Identify which cell holds the provided text, then report its [x, y] central coordinate. 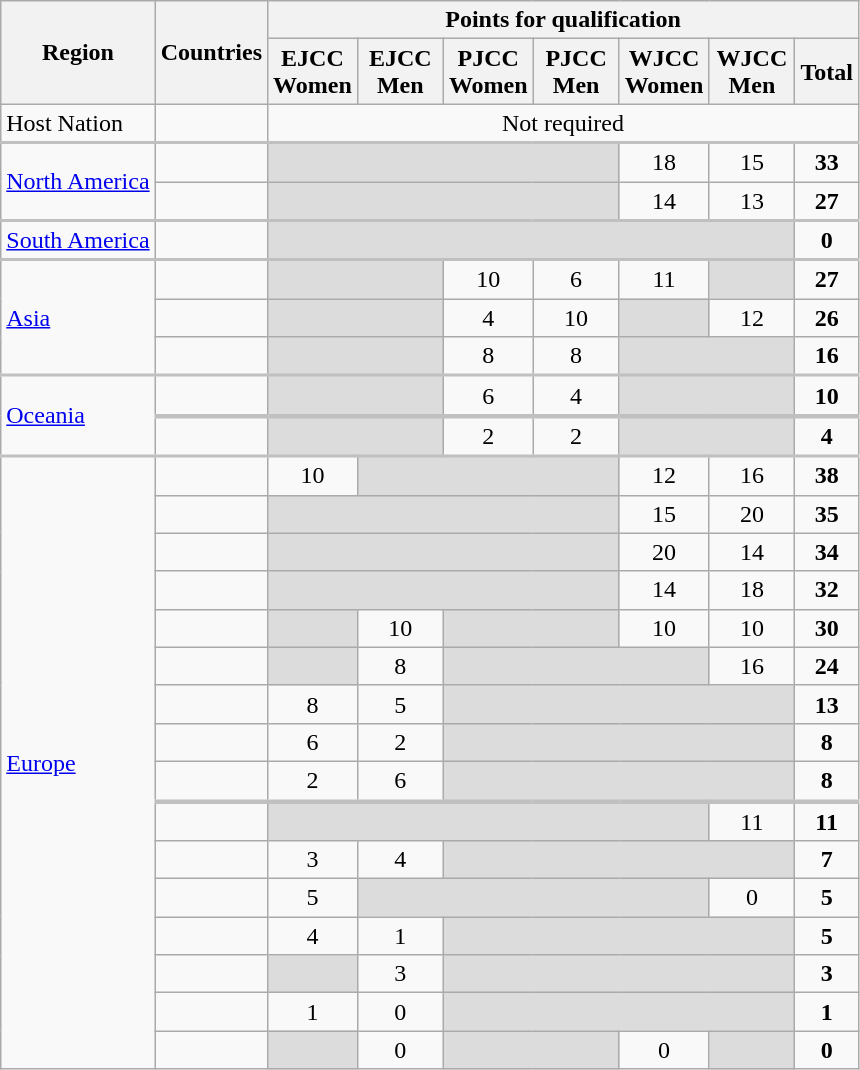
WJCC Men [752, 72]
EJCC Men [400, 72]
PJCC Women [488, 72]
24 [827, 666]
30 [827, 628]
Europe [78, 762]
Points for qualification [564, 20]
North America [78, 182]
7 [827, 860]
35 [827, 514]
PJCC Men [576, 72]
EJCC Women [313, 72]
Not required [564, 124]
34 [827, 552]
Oceania [78, 416]
32 [827, 590]
Total [827, 72]
Countries [211, 52]
Asia [78, 318]
Host Nation [78, 124]
38 [827, 476]
33 [827, 162]
South America [78, 240]
WJCC Women [664, 72]
Region [78, 52]
26 [827, 318]
